For the text-containing cell, return its midpoint in (X, Y) coordinate format. 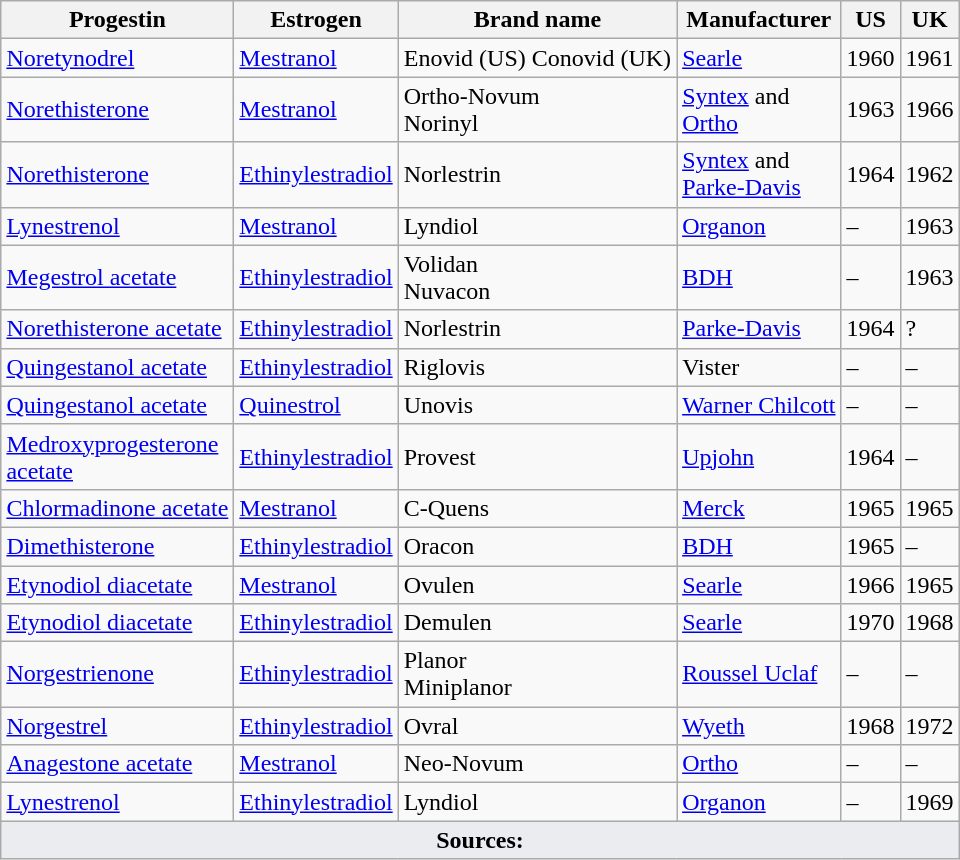
Parke-Davis (759, 329)
Warner Chilcott (759, 405)
Oracon (537, 546)
Chlormadinone acetate (118, 508)
1960 (870, 58)
Medroxyprogesteroneacetate (118, 456)
Brand name (537, 20)
Norgestrienone (118, 674)
Roussel Uclaf (759, 674)
Wyeth (759, 726)
Ortho-NovumNorinyl (537, 110)
Vister (759, 367)
Ortho (759, 764)
VolidanNuvacon (537, 278)
Neo-Novum (537, 764)
Progestin (118, 20)
Manufacturer (759, 20)
UK (930, 20)
Sources: (480, 840)
Dimethisterone (118, 546)
Noretynodrel (118, 58)
US (870, 20)
Anagestone acetate (118, 764)
1970 (870, 623)
Quinestrol (316, 405)
C-Quens (537, 508)
Megestrol acetate (118, 278)
1962 (930, 174)
Unovis (537, 405)
Provest (537, 456)
1961 (930, 58)
Syntex andParke-Davis (759, 174)
Norgestrel (118, 726)
Ovral (537, 726)
1969 (930, 802)
1972 (930, 726)
Demulen (537, 623)
Ovulen (537, 585)
Merck (759, 508)
Enovid (US) Conovid (UK) (537, 58)
Riglovis (537, 367)
PlanorMiniplanor (537, 674)
Estrogen (316, 20)
Norethisterone acetate (118, 329)
Upjohn (759, 456)
? (930, 329)
Syntex andOrtho (759, 110)
